Capture the cell that displays the provided text and extract its [x, y] central coordinate. 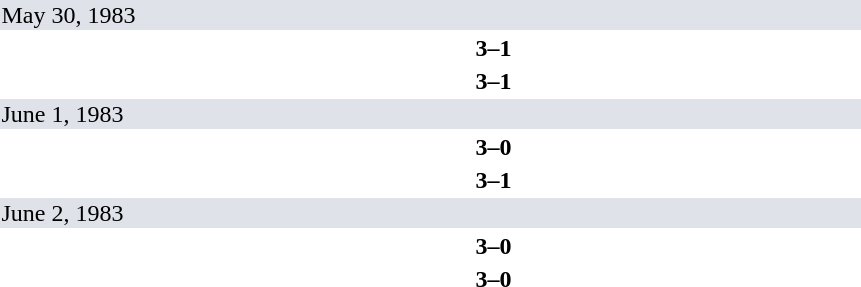
May 30, 1983 [430, 15]
June 2, 1983 [430, 213]
June 1, 1983 [430, 114]
